Output the (x, y) coordinate of the center of the cell containing the given text.  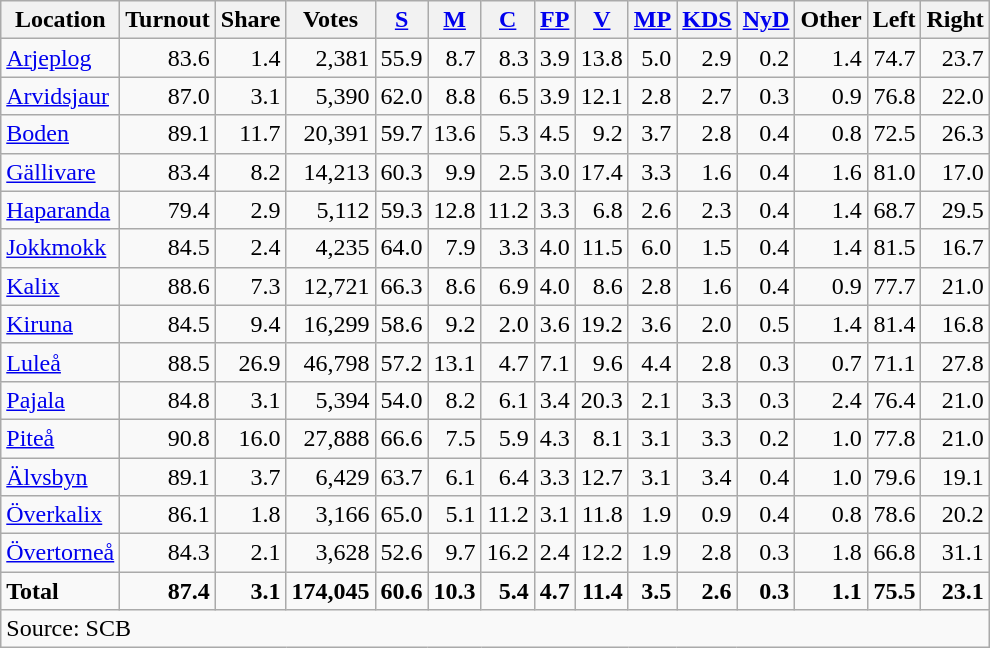
6,429 (330, 477)
13.8 (602, 58)
Haparanda (60, 210)
Share (250, 20)
86.1 (168, 515)
Överkalix (60, 515)
Arvidsjaur (60, 96)
16.2 (508, 553)
63.7 (402, 477)
46,798 (330, 362)
84.8 (168, 400)
13.6 (454, 134)
79.4 (168, 210)
5.1 (454, 515)
57.2 (402, 362)
77.8 (894, 438)
87.0 (168, 96)
2.3 (707, 210)
54.0 (402, 400)
87.4 (168, 591)
6.4 (508, 477)
58.6 (402, 324)
Votes (330, 20)
Övertorneå (60, 553)
Luleå (60, 362)
19.1 (955, 477)
Source: SCB (496, 629)
Pajala (60, 400)
8.7 (454, 58)
4.4 (652, 362)
11.8 (602, 515)
Location (60, 20)
14,213 (330, 172)
68.7 (894, 210)
12.8 (454, 210)
7.3 (250, 286)
9.4 (250, 324)
65.0 (402, 515)
11.4 (602, 591)
19.2 (602, 324)
12.2 (602, 553)
66.3 (402, 286)
72.5 (894, 134)
Gällivare (60, 172)
5,394 (330, 400)
81.5 (894, 248)
M (454, 20)
Right (955, 20)
Kalix (60, 286)
76.8 (894, 96)
11.7 (250, 134)
5.9 (508, 438)
81.4 (894, 324)
3.5 (652, 591)
66.8 (894, 553)
4,235 (330, 248)
6.0 (652, 248)
NyD (766, 20)
2,381 (330, 58)
S (402, 20)
7.1 (554, 362)
Arjeplog (60, 58)
26.3 (955, 134)
8.8 (454, 96)
9.6 (602, 362)
Boden (60, 134)
62.0 (402, 96)
29.5 (955, 210)
23.1 (955, 591)
27,888 (330, 438)
26.9 (250, 362)
6.5 (508, 96)
20.3 (602, 400)
MP (652, 20)
8.1 (602, 438)
8.3 (508, 58)
6.9 (508, 286)
59.3 (402, 210)
5,112 (330, 210)
52.6 (402, 553)
88.5 (168, 362)
FP (554, 20)
9.7 (454, 553)
Other (831, 20)
71.1 (894, 362)
7.9 (454, 248)
Kiruna (60, 324)
59.7 (402, 134)
78.6 (894, 515)
79.6 (894, 477)
64.0 (402, 248)
76.4 (894, 400)
Jokkmokk (60, 248)
88.6 (168, 286)
174,045 (330, 591)
V (602, 20)
Älvsbyn (60, 477)
5.3 (508, 134)
23.7 (955, 58)
6.8 (602, 210)
11.5 (602, 248)
5,390 (330, 96)
77.7 (894, 286)
16.0 (250, 438)
7.5 (454, 438)
4.5 (554, 134)
66.6 (402, 438)
C (508, 20)
Total (60, 591)
2.5 (508, 172)
Left (894, 20)
1.1 (831, 591)
17.0 (955, 172)
Turnout (168, 20)
16.8 (955, 324)
9.9 (454, 172)
13.1 (454, 362)
KDS (707, 20)
31.1 (955, 553)
5.4 (508, 591)
2.7 (707, 96)
12,721 (330, 286)
12.1 (602, 96)
4.3 (554, 438)
20,391 (330, 134)
12.7 (602, 477)
75.5 (894, 591)
84.3 (168, 553)
83.6 (168, 58)
27.8 (955, 362)
81.0 (894, 172)
22.0 (955, 96)
5.0 (652, 58)
3,628 (330, 553)
17.4 (602, 172)
74.7 (894, 58)
1.5 (707, 248)
3.0 (554, 172)
10.3 (454, 591)
16.7 (955, 248)
83.4 (168, 172)
55.9 (402, 58)
16,299 (330, 324)
60.3 (402, 172)
0.5 (766, 324)
3,166 (330, 515)
90.8 (168, 438)
0.7 (831, 362)
Piteå (60, 438)
60.6 (402, 591)
20.2 (955, 515)
